Capture the cell that displays the provided text and extract its (x, y) central coordinate. 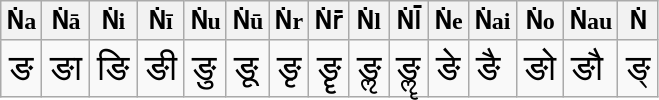
Ṅī (160, 21)
Ṅau (590, 21)
ङू (247, 68)
Ṅu (205, 21)
ङे (448, 68)
ङॢ (369, 68)
Ṅi (112, 21)
ङी (160, 68)
ङु (205, 68)
Ṅā (66, 21)
ङा (66, 68)
Ṅa (22, 21)
Ṅl̄ (408, 21)
ङृ (289, 68)
ङ् (638, 68)
Ṅū (247, 21)
Ṅai (492, 21)
ङॣ (408, 68)
Ṅo (540, 21)
Ṅe (448, 21)
Ṅl (369, 21)
ङौ (590, 68)
Ṅr̄ (329, 21)
ङै (492, 68)
ङॄ (329, 68)
ङि (112, 68)
ङ (22, 68)
ङो (540, 68)
Ṅ (638, 21)
Ṅr (289, 21)
